Locate the cell with the specified text and output its (X, Y) center coordinate. 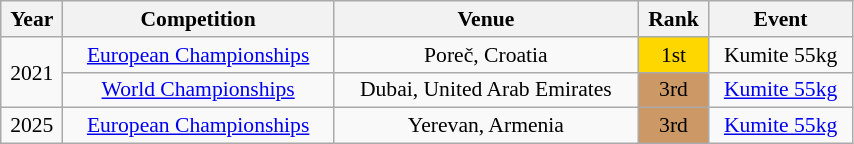
Yerevan, Armenia (486, 126)
Competition (198, 19)
Year (32, 19)
Dubai, United Arab Emirates (486, 90)
1st (673, 55)
2025 (32, 126)
World Championships (198, 90)
Venue (486, 19)
2021 (32, 72)
Poreč, Croatia (486, 55)
Event (781, 19)
Rank (673, 19)
